Pinpoint the cell where the given text exists, returning its [x, y] midpoint coordinate. 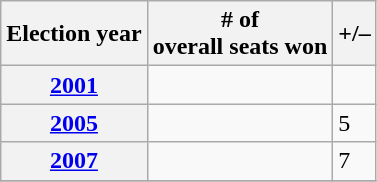
5 [354, 123]
Election year [74, 34]
+/– [354, 34]
# ofoverall seats won [240, 34]
2007 [74, 161]
2005 [74, 123]
7 [354, 161]
2001 [74, 85]
